Capture the cell that displays the provided text and extract its (X, Y) central coordinate. 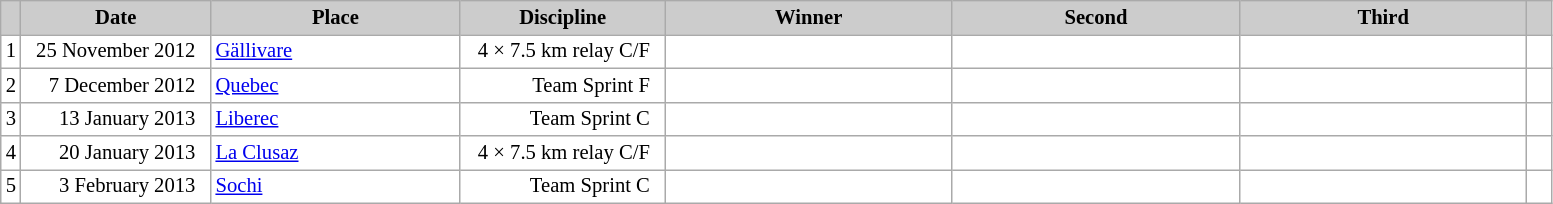
25 November 2012 (116, 51)
Winner (808, 17)
Sochi (336, 186)
20 January 2013 (116, 153)
7 December 2012 (116, 85)
1 (11, 51)
Discipline (562, 17)
Gällivare (336, 51)
Date (116, 17)
Liberec (336, 119)
Third (1384, 17)
3 February 2013 (116, 186)
4 (11, 153)
Second (1096, 17)
3 (11, 119)
Quebec (336, 85)
2 (11, 85)
5 (11, 186)
Place (336, 17)
13 January 2013 (116, 119)
Team Sprint F (562, 85)
La Clusaz (336, 153)
